Return (x, y) of the center of cell containing provided text 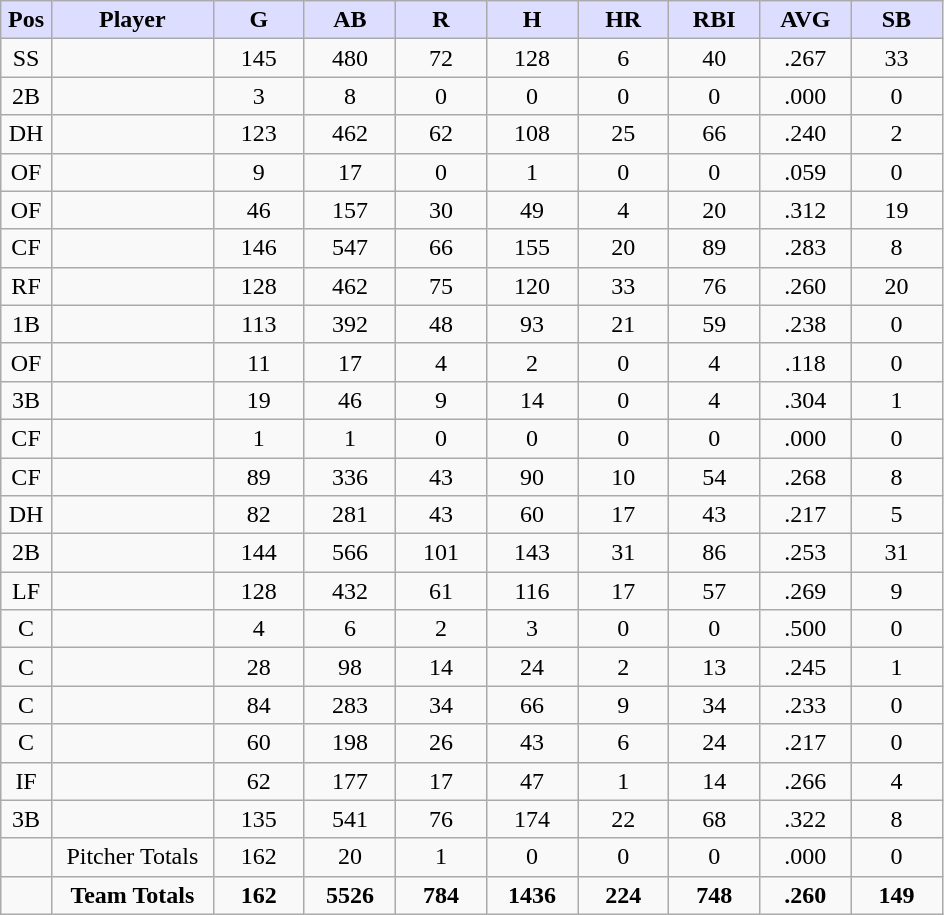
566 (350, 553)
.266 (806, 781)
82 (258, 515)
SS (26, 58)
113 (258, 324)
21 (624, 324)
1B (26, 324)
336 (350, 477)
72 (440, 58)
155 (532, 248)
283 (350, 705)
116 (532, 591)
AVG (806, 20)
541 (350, 819)
145 (258, 58)
1436 (532, 895)
49 (532, 210)
.238 (806, 324)
.304 (806, 400)
Pitcher Totals (132, 857)
123 (258, 134)
40 (714, 58)
5 (896, 515)
75 (440, 286)
198 (350, 743)
86 (714, 553)
30 (440, 210)
.283 (806, 248)
25 (624, 134)
54 (714, 477)
48 (440, 324)
59 (714, 324)
157 (350, 210)
IF (26, 781)
RF (26, 286)
RBI (714, 20)
281 (350, 515)
HR (624, 20)
748 (714, 895)
22 (624, 819)
57 (714, 591)
93 (532, 324)
28 (258, 667)
784 (440, 895)
G (258, 20)
Team Totals (132, 895)
LF (26, 591)
Player (132, 20)
480 (350, 58)
146 (258, 248)
.240 (806, 134)
Pos (26, 20)
26 (440, 743)
13 (714, 667)
432 (350, 591)
177 (350, 781)
5526 (350, 895)
.322 (806, 819)
120 (532, 286)
90 (532, 477)
.059 (806, 172)
.267 (806, 58)
61 (440, 591)
98 (350, 667)
.233 (806, 705)
84 (258, 705)
144 (258, 553)
.253 (806, 553)
135 (258, 819)
.269 (806, 591)
H (532, 20)
R (440, 20)
47 (532, 781)
547 (350, 248)
.312 (806, 210)
.500 (806, 629)
.268 (806, 477)
224 (624, 895)
.118 (806, 362)
.245 (806, 667)
108 (532, 134)
SB (896, 20)
174 (532, 819)
11 (258, 362)
143 (532, 553)
101 (440, 553)
149 (896, 895)
392 (350, 324)
68 (714, 819)
AB (350, 20)
10 (624, 477)
